Capture the cell that displays the provided text and extract its (x, y) central coordinate. 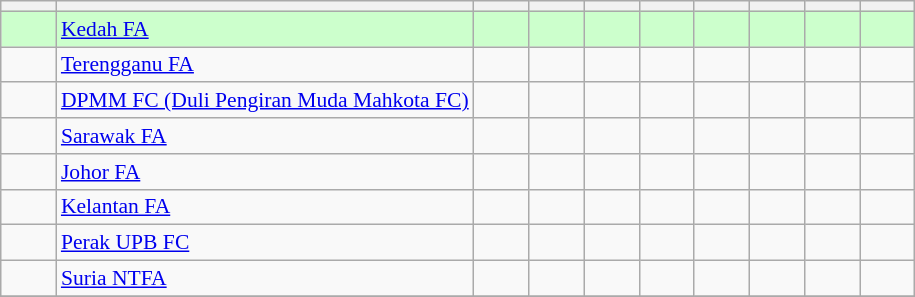
Terengganu FA (265, 65)
Kedah FA (265, 29)
Suria NTFA (265, 279)
Sarawak FA (265, 136)
Perak UPB FC (265, 243)
Kelantan FA (265, 207)
Johor FA (265, 172)
DPMM FC (Duli Pengiran Muda Mahkota FC) (265, 101)
